Determine the (X, Y) coordinate at the center of the cell enclosing the given text.  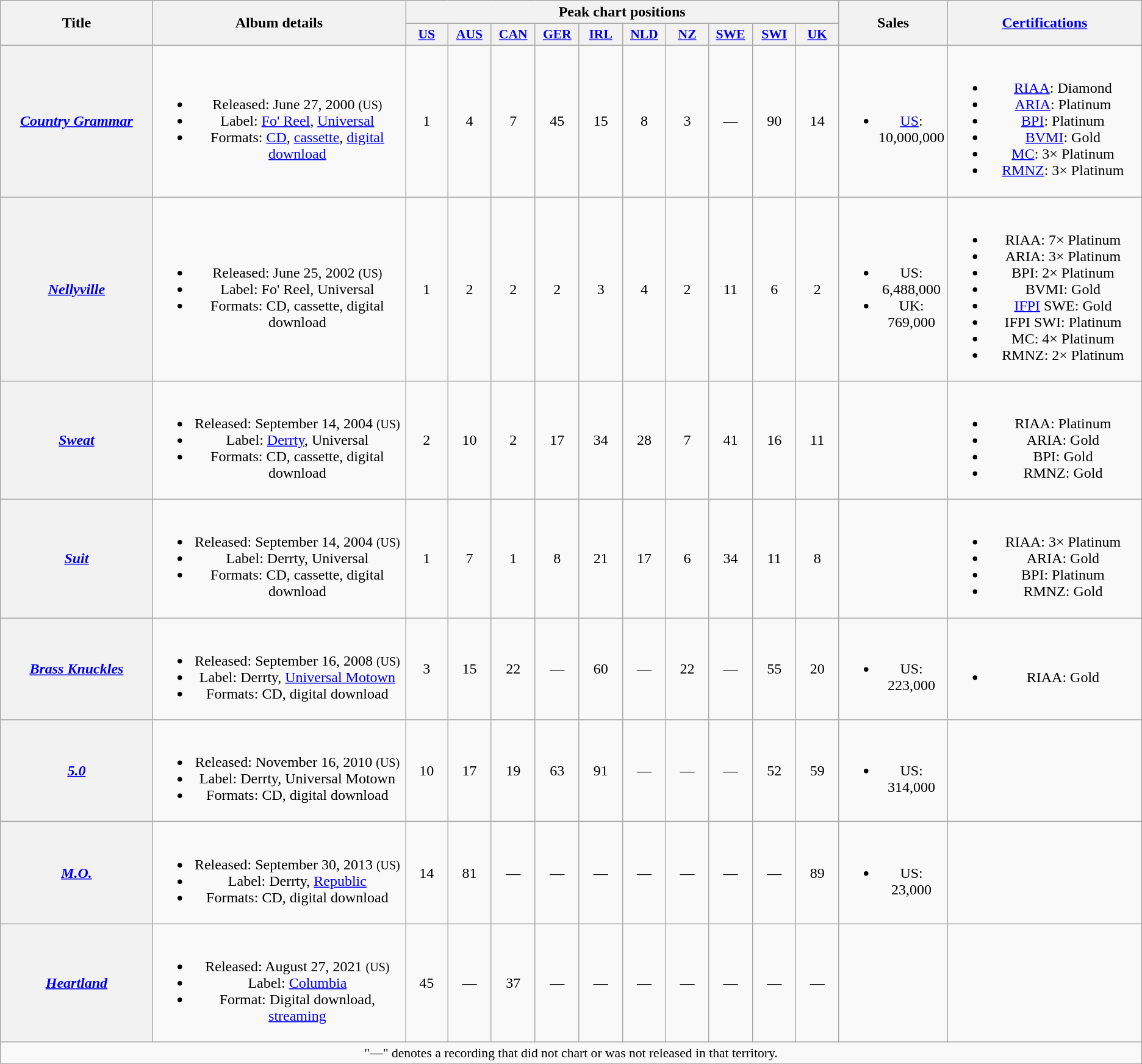
CAN (513, 35)
AUS (470, 35)
M.O. (77, 872)
21 (600, 559)
Released: June 25, 2002 (US)Label: Fo' Reel, UniversalFormats: CD, cassette, digital download (279, 289)
RIAA: DiamondARIA: PlatinumBPI: PlatinumBVMI: GoldMC: 3× PlatinumRMNZ: 3× Platinum (1045, 121)
37 (513, 983)
US: 314,000 (893, 771)
GER (557, 35)
16 (774, 440)
US: 10,000,000 (893, 121)
41 (730, 440)
Nellyville (77, 289)
Released: September 30, 2013 (US)Label: Derrty, RepublicFormats: CD, digital download (279, 872)
20 (817, 669)
19 (513, 771)
RIAA: Gold (1045, 669)
RIAA: 3× PlatinumARIA: GoldBPI: PlatinumRMNZ: Gold (1045, 559)
Released: June 27, 2000 (US)Label: Fo' Reel, UniversalFormats: CD, cassette, digital download (279, 121)
Sweat (77, 440)
55 (774, 669)
63 (557, 771)
"—" denotes a recording that did not chart or was not released in that territory. (571, 1053)
59 (817, 771)
Title (77, 23)
89 (817, 872)
US (427, 35)
52 (774, 771)
Released: August 27, 2021 (US)Label: ColumbiaFormat: Digital download, streaming (279, 983)
SWI (774, 35)
Suit (77, 559)
Heartland (77, 983)
Peak chart positions (622, 12)
Sales (893, 23)
IRL (600, 35)
Country Grammar (77, 121)
Album details (279, 23)
5.0 (77, 771)
Brass Knuckles (77, 669)
90 (774, 121)
Released: November 16, 2010 (US)Label: Derrty, Universal MotownFormats: CD, digital download (279, 771)
Certifications (1045, 23)
SWE (730, 35)
RIAA: PlatinumARIA: GoldBPI: GoldRMNZ: Gold (1045, 440)
US: 6,488,000UK: 769,000 (893, 289)
UK (817, 35)
91 (600, 771)
US: 23,000 (893, 872)
NLD (644, 35)
US: 223,000 (893, 669)
NZ (687, 35)
81 (470, 872)
28 (644, 440)
Released: September 16, 2008 (US)Label: Derrty, Universal MotownFormats: CD, digital download (279, 669)
RIAA: 7× PlatinumARIA: 3× PlatinumBPI: 2× PlatinumBVMI: GoldIFPI SWE: GoldIFPI SWI: PlatinumMC: 4× PlatinumRMNZ: 2× Platinum (1045, 289)
60 (600, 669)
